Find where the given text appears and provide that cell's center as [X, Y] coordinate. 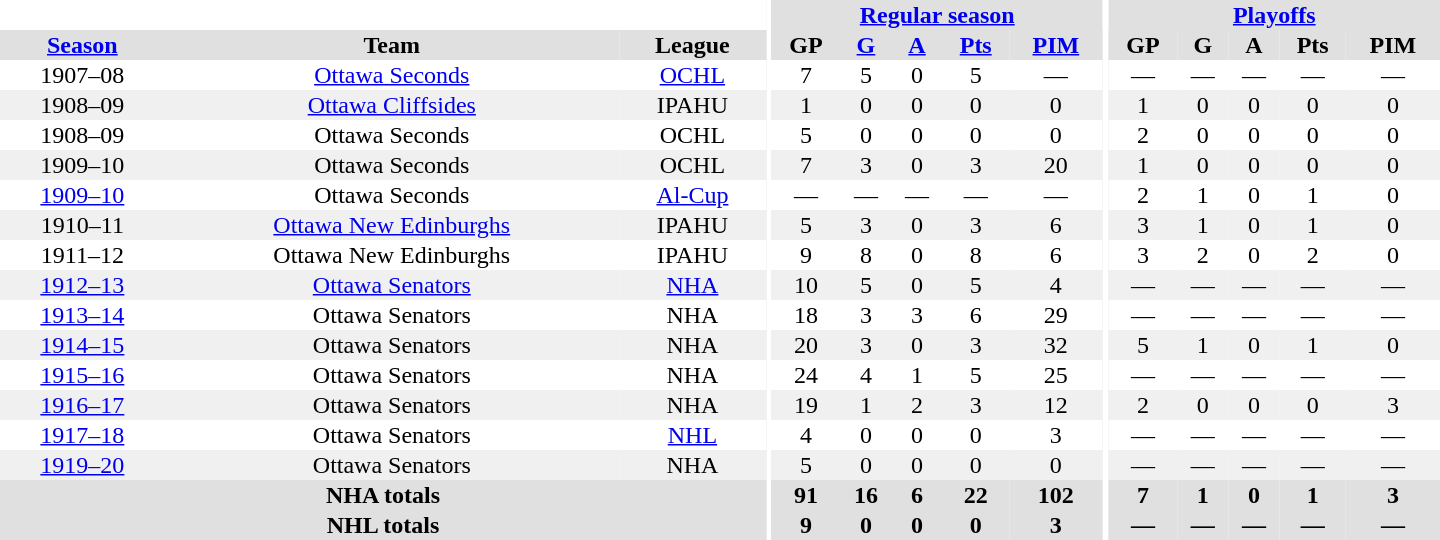
1914–15 [82, 345]
Al-Cup [692, 195]
91 [806, 495]
32 [1056, 345]
1919–20 [82, 465]
18 [806, 315]
29 [1056, 315]
1912–13 [82, 285]
12 [1056, 405]
1907–08 [82, 75]
1910–11 [82, 225]
Playoffs [1274, 15]
1916–17 [82, 405]
10 [806, 285]
Regular season [938, 15]
Team [392, 45]
1915–16 [82, 375]
League [692, 45]
NHL totals [383, 525]
22 [976, 495]
1911–12 [82, 255]
1917–18 [82, 435]
NHA totals [383, 495]
1913–14 [82, 315]
Ottawa Cliffsides [392, 105]
19 [806, 405]
Season [82, 45]
16 [866, 495]
25 [1056, 375]
NHL [692, 435]
102 [1056, 495]
24 [806, 375]
